Extract the [x, y] coordinate from the center of the cell holding the provided text.  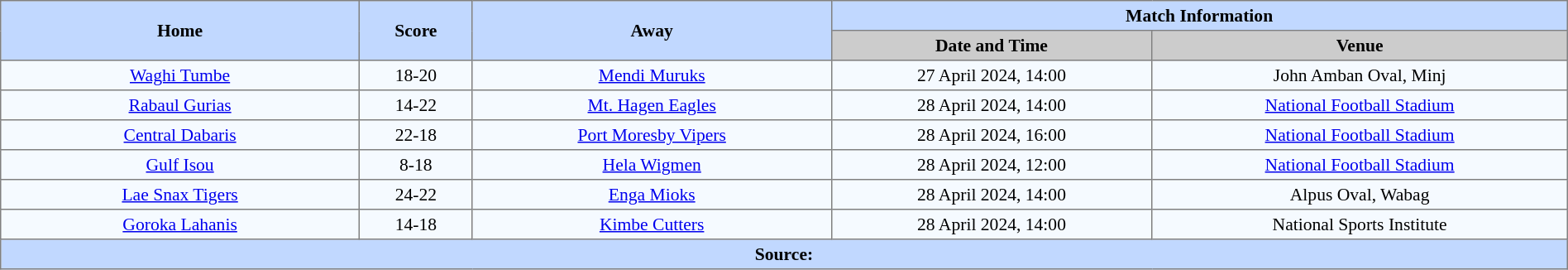
Source: [784, 254]
Alpus Oval, Wabag [1360, 195]
Mt. Hagen Eagles [652, 105]
Goroka Lahanis [180, 224]
Rabaul Gurias [180, 105]
Lae Snax Tigers [180, 195]
Waghi Tumbe [180, 75]
Date and Time [992, 46]
28 April 2024, 12:00 [992, 165]
Away [652, 31]
Kimbe Cutters [652, 224]
28 April 2024, 16:00 [992, 135]
27 April 2024, 14:00 [992, 75]
18-20 [415, 75]
Enga Mioks [652, 195]
22-18 [415, 135]
24-22 [415, 195]
Score [415, 31]
Home [180, 31]
Gulf Isou [180, 165]
John Amban Oval, Minj [1360, 75]
8-18 [415, 165]
14-18 [415, 224]
Venue [1360, 46]
Hela Wigmen [652, 165]
National Sports Institute [1360, 224]
Central Dabaris [180, 135]
Port Moresby Vipers [652, 135]
Mendi Muruks [652, 75]
Match Information [1199, 16]
14-22 [415, 105]
